From the cell containing the given text, extract its center point as [X, Y] coordinate. 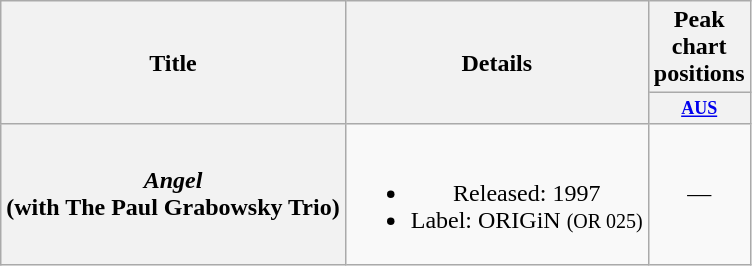
Angel (with The Paul Grabowsky Trio) [173, 194]
Title [173, 62]
Peak chart positions [699, 47]
Details [496, 62]
AUS [699, 108]
— [699, 194]
Released: 1997Label: ORIGiN (OR 025) [496, 194]
